Find where the given text appears and provide that cell's center as [X, Y] coordinate. 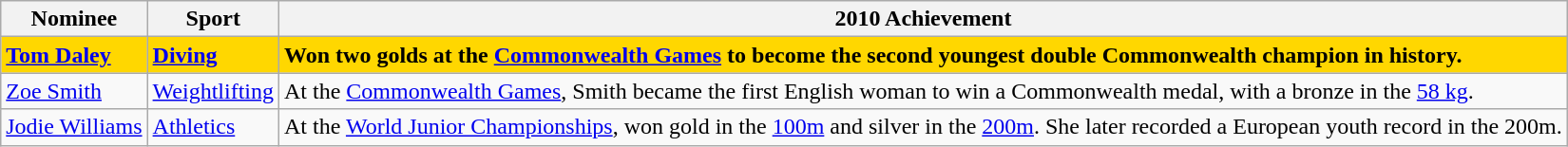
Diving [213, 55]
Won two golds at the Commonwealth Games to become the second youngest double Commonwealth champion in history. [924, 55]
Nominee [74, 19]
At the Commonwealth Games, Smith became the first English woman to win a Commonwealth medal, with a bronze in the 58 kg. [924, 91]
Tom Daley [74, 55]
Zoe Smith [74, 91]
Jodie Williams [74, 127]
Weightlifting [213, 91]
Sport [213, 19]
Athletics [213, 127]
2010 Achievement [924, 19]
At the World Junior Championships, won gold in the 100m and silver in the 200m. She later recorded a European youth record in the 200m. [924, 127]
